Scan for the cell matching the given text and deliver its (x, y) coordinate at center. 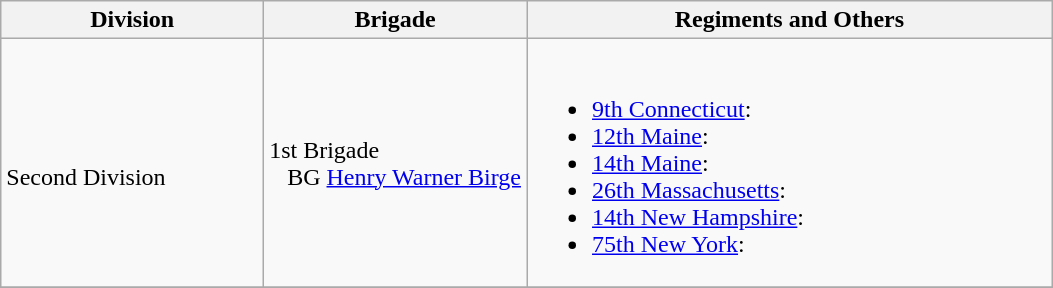
9th Connecticut:12th Maine:14th Maine:26th Massachusetts:14th New Hampshire:75th New York: (789, 163)
Regiments and Others (789, 20)
Second Division (132, 163)
Brigade (396, 20)
1st Brigade BG Henry Warner Birge (396, 163)
Division (132, 20)
